Scan for the cell matching the given text and deliver its (x, y) coordinate at center. 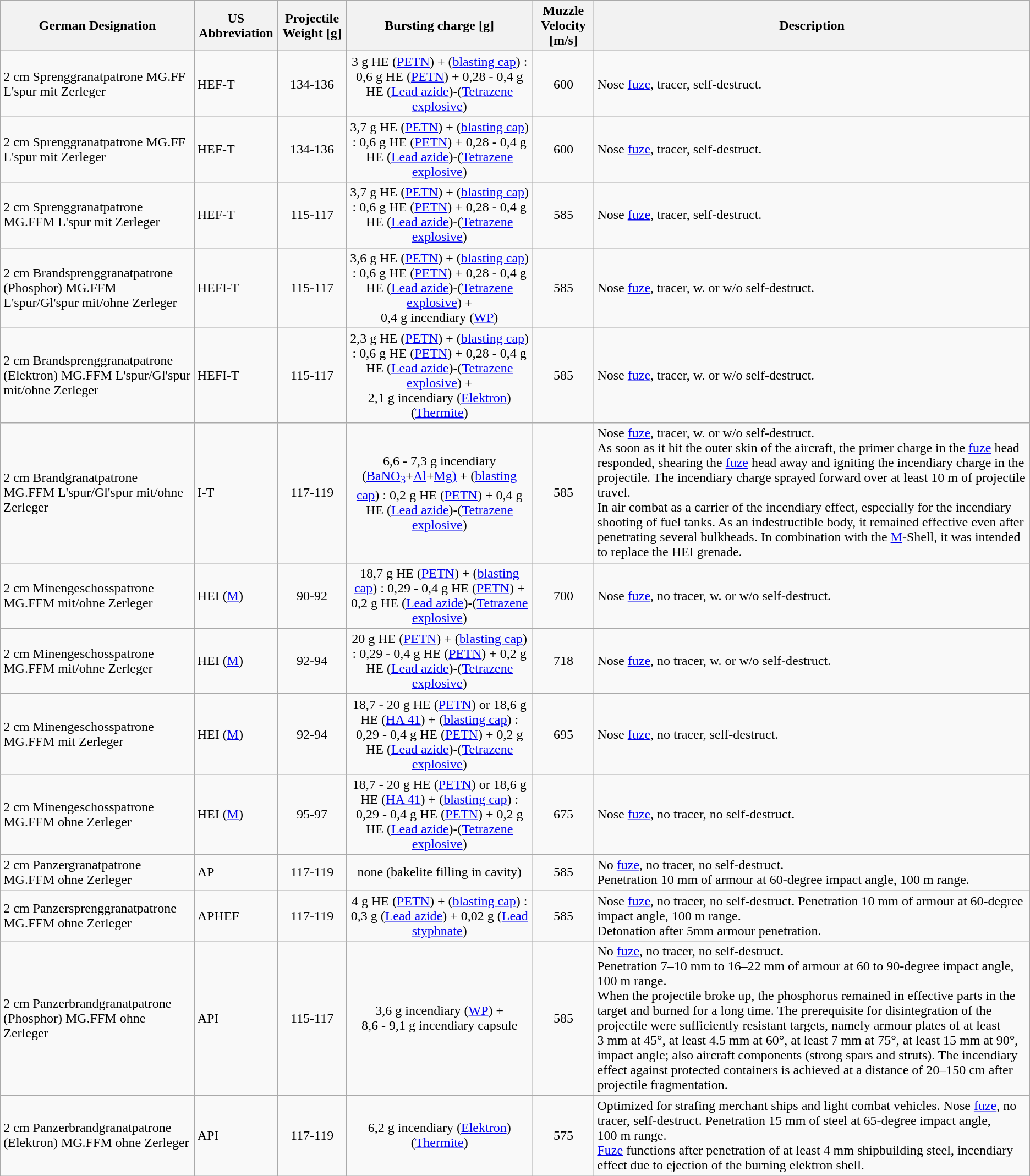
2 cm Panzerbrandgranatpatrone (Elektron) MG.FFM ohne Zerleger (97, 1136)
675 (563, 814)
718 (563, 661)
AP (236, 872)
2 cm Brandsprenggranatpatrone (Phosphor) MG.FFM L'spur/Gl'spur mit/ohne Zerleger (97, 288)
I-T (236, 493)
2 cm Sprenggranatpatrone MG.FFM L'spur mit Zerleger (97, 215)
2 cm Brandsprenggranatpatrone (Elektron) MG.FFM L'spur/Gl'spur mit/ohne Zerleger (97, 375)
3,6 g incendiary (WP) + 8,6 - 9,1 g incendiary capsule (439, 1019)
none (bakelite filling in cavity) (439, 872)
2 cm Minengeschosspatrone MG.FFM ohne Zerleger (97, 814)
Muzzle Velocity [m/s] (563, 26)
2 cm Minengeschosspatrone MG.FFM mit Zerleger (97, 734)
4 g HE (PETN) + (blasting cap) : 0,3 g (Lead azide) + 0,02 g (Lead styphnate) (439, 915)
Bursting charge [g] (439, 26)
95-97 (313, 814)
18,7 g HE (PETN) + (blasting cap) : 0,29 - 0,4 g HE (PETN) + 0,2 g HE (Lead azide)-(Tetrazene explosive) (439, 595)
6,2 g incendiary (Elektron)(Thermite) (439, 1136)
APHEF (236, 915)
German Designation (97, 26)
2 cm Panzersprenggranatpatrone MG.FFM ohne Zerleger (97, 915)
US Abbreviation (236, 26)
3 g HE (PETN) + (blasting cap) : 0,6 g HE (PETN) + 0,28 - 0,4 g HE (Lead azide)-(Tetrazene explosive) (439, 84)
2 cm Brandgranatpatrone MG.FFM L'spur/Gl'spur mit/ohne Zerleger (97, 493)
700 (563, 595)
Description (812, 26)
6,6 - 7,3 g incendiary (BaNO3+Al+Mg) + (blasting cap) : 0,2 g HE (PETN) + 0,4 g HE (Lead azide)-(Tetrazene explosive) (439, 493)
3,6 g HE (PETN) + (blasting cap) : 0,6 g HE (PETN) + 0,28 - 0,4 g HE (Lead azide)-(Tetrazene explosive) + 0,4 g incendiary (WP) (439, 288)
Nose fuze, no tracer, no self-destruct. (812, 814)
Nose fuze, no tracer, no self-destruct. Penetration 10 mm of armour at 60-degree impact angle, 100 m range.Detonation after 5mm armour penetration. (812, 915)
695 (563, 734)
No fuze, no tracer, no self-destruct.Penetration 10 mm of armour at 60-degree impact angle, 100 m range. (812, 872)
2 cm Panzerbrandgranatpatrone (Phosphor) MG.FFM ohne Zerleger (97, 1019)
2 cm Panzergranatpatrone MG.FFM ohne Zerleger (97, 872)
Nose fuze, no tracer, self-destruct. (812, 734)
Projectile Weight [g] (313, 26)
575 (563, 1136)
2,3 g HE (PETN) + (blasting cap) : 0,6 g HE (PETN) + 0,28 - 0,4 g HE (Lead azide)-(Tetrazene explosive) + 2,1 g incendiary (Elektron)(Thermite) (439, 375)
90-92 (313, 595)
20 g HE (PETN) + (blasting cap) : 0,29 - 0,4 g HE (PETN) + 0,2 g HE (Lead azide)-(Tetrazene explosive) (439, 661)
